Identify which cell holds the provided text, then report its (X, Y) central coordinate. 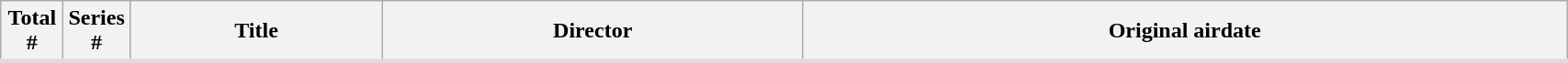
Title (255, 31)
Total# (32, 31)
Director (593, 31)
Original airdate (1185, 31)
Series# (96, 31)
